Determine the (X, Y) coordinate at the center of the cell enclosing the given text.  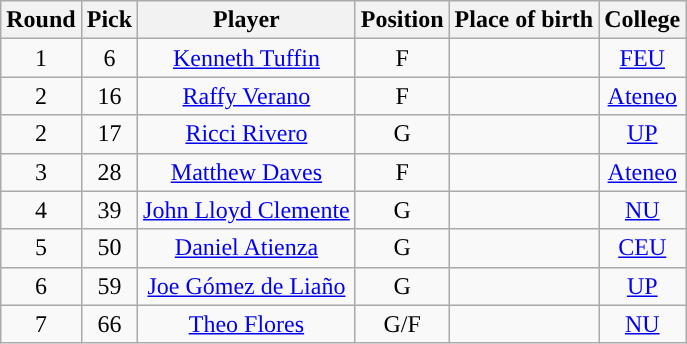
7 (41, 324)
3 (41, 172)
Kenneth Tuffin (247, 58)
39 (109, 210)
1 (41, 58)
17 (109, 134)
Theo Flores (247, 324)
John Lloyd Clemente (247, 210)
Player (247, 20)
Joe Gómez de Liaño (247, 286)
59 (109, 286)
16 (109, 96)
Ricci Rivero (247, 134)
Position (402, 20)
50 (109, 248)
College (642, 20)
Raffy Verano (247, 96)
28 (109, 172)
CEU (642, 248)
Matthew Daves (247, 172)
66 (109, 324)
Pick (109, 20)
5 (41, 248)
FEU (642, 58)
Round (41, 20)
Daniel Atienza (247, 248)
Place of birth (524, 20)
4 (41, 210)
G/F (402, 324)
